Pinpoint the cell where the given text exists, returning its (X, Y) midpoint coordinate. 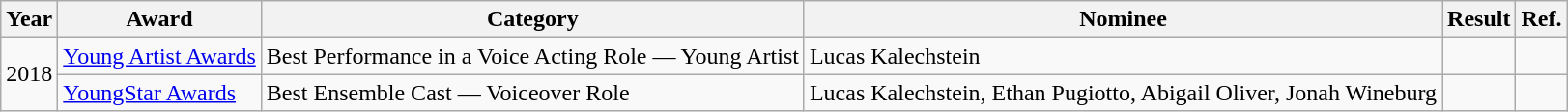
Young Artist Awards (159, 56)
Category (532, 19)
Best Ensemble Cast — Voiceover Role (532, 93)
Award (159, 19)
Lucas Kalechstein, Ethan Pugiotto, Abigail Oliver, Jonah Wineburg (1123, 93)
Year (29, 19)
Best Performance in a Voice Acting Role — Young Artist (532, 56)
Lucas Kalechstein (1123, 56)
YoungStar Awards (159, 93)
Ref. (1542, 19)
2018 (29, 74)
Result (1479, 19)
Nominee (1123, 19)
